Scan for the cell matching the given text and deliver its [X, Y] coordinate at center. 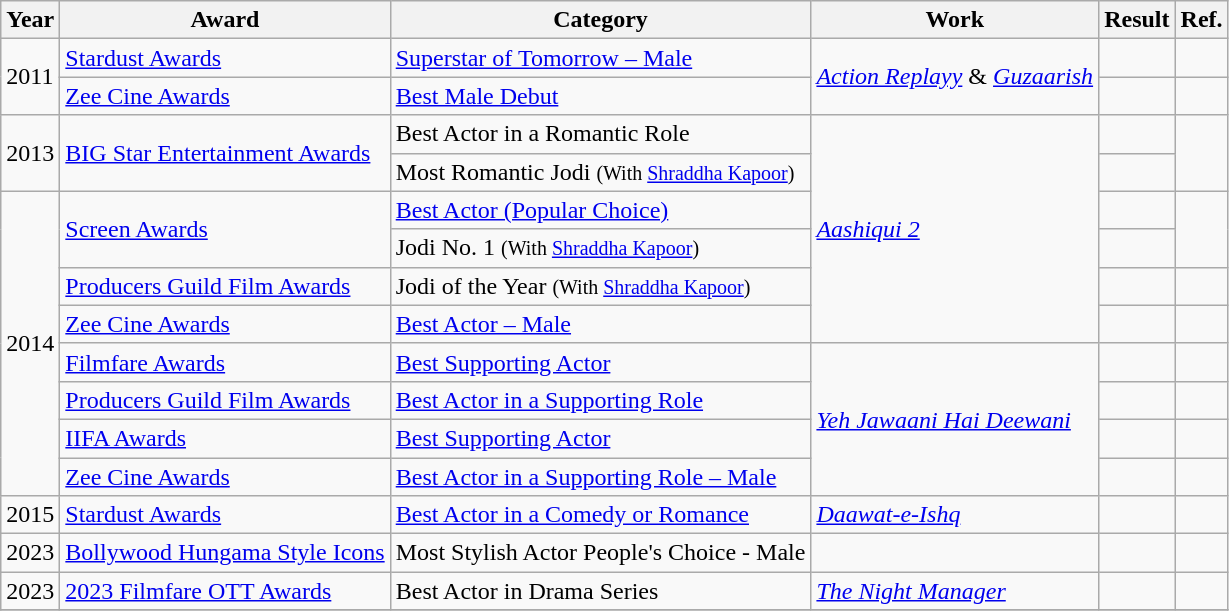
2015 [30, 515]
Best Male Debut [600, 96]
Ref. [1202, 20]
Work [955, 20]
Most Stylish Actor People's Choice - Male [600, 553]
Best Actor in a Romantic Role [600, 134]
2011 [30, 77]
Best Actor in a Supporting Role [600, 400]
Yeh Jawaani Hai Deewani [955, 419]
Most Romantic Jodi (With Shraddha Kapoor) [600, 172]
Daawat-e-Ishq [955, 515]
BIG Star Entertainment Awards [225, 153]
2013 [30, 153]
Aashiqui 2 [955, 229]
2023 Filmfare OTT Awards [225, 591]
Year [30, 20]
Filmfare Awards [225, 362]
IIFA Awards [225, 438]
Jodi of the Year (With Shraddha Kapoor) [600, 286]
The Night Manager [955, 591]
Best Actor in Drama Series [600, 591]
Best Actor in a Supporting Role – Male [600, 477]
Result [1137, 20]
Category [600, 20]
Screen Awards [225, 229]
Jodi No. 1 (With Shraddha Kapoor) [600, 248]
Award [225, 20]
Action Replayy & Guzaarish [955, 77]
Best Actor – Male [600, 324]
Best Actor (Popular Choice) [600, 210]
Superstar of Tomorrow – Male [600, 58]
Best Actor in a Comedy or Romance [600, 515]
2014 [30, 343]
Bollywood Hungama Style Icons [225, 553]
